Determine the (x, y) coordinate at the center of the cell enclosing the given text.  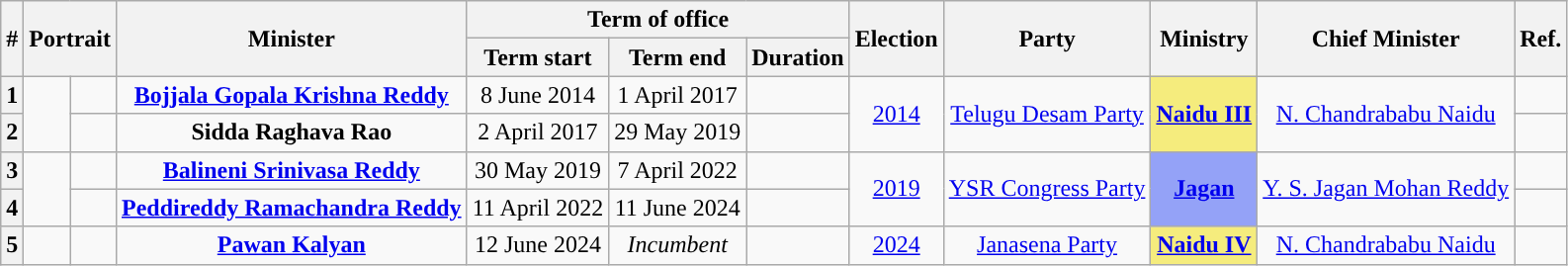
Naidu III (1204, 114)
8 June 2014 (538, 95)
Portrait (70, 39)
1 April 2017 (678, 95)
29 May 2019 (678, 133)
11 April 2022 (538, 208)
11 June 2024 (678, 208)
Duration (798, 57)
3 (12, 170)
Term start (538, 57)
2019 (896, 189)
Incumbent (678, 245)
12 June 2024 (538, 245)
Party (1047, 39)
YSR Congress Party (1047, 189)
Term of office (658, 20)
Sidda Raghava Rao (291, 133)
Y. S. Jagan Mohan Reddy (1386, 189)
Pawan Kalyan (291, 245)
Term end (678, 57)
Minister (291, 39)
Naidu IV (1204, 245)
Ref. (1540, 39)
5 (12, 245)
Ministry (1204, 39)
Telugu Desam Party (1047, 114)
Balineni Srinivasa Reddy (291, 170)
Peddireddy Ramachandra Reddy (291, 208)
Jagan (1204, 189)
Election (896, 39)
7 April 2022 (678, 170)
2014 (896, 114)
1 (12, 95)
Chief Minister (1386, 39)
30 May 2019 (538, 170)
2 April 2017 (538, 133)
2024 (896, 245)
Bojjala Gopala Krishna Reddy (291, 95)
Janasena Party (1047, 245)
# (12, 39)
2 (12, 133)
4 (12, 208)
